From the cell containing the given text, extract its center point as [x, y] coordinate. 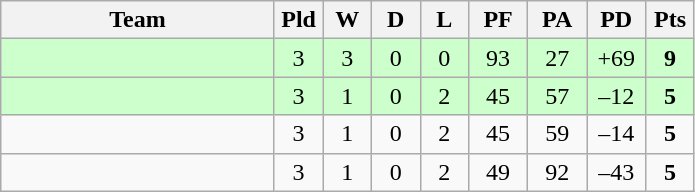
92 [558, 172]
49 [498, 172]
Pld [298, 20]
9 [670, 58]
93 [498, 58]
Pts [670, 20]
W [348, 20]
57 [558, 96]
+69 [616, 58]
Team [138, 20]
–14 [616, 134]
PF [498, 20]
59 [558, 134]
27 [558, 58]
L [444, 20]
D [396, 20]
–43 [616, 172]
PD [616, 20]
–12 [616, 96]
PA [558, 20]
